Extract the (X, Y) coordinate from the center of the cell holding the provided text.  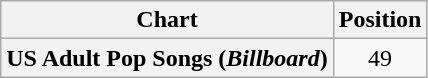
Position (380, 20)
Chart (167, 20)
US Adult Pop Songs (Billboard) (167, 58)
49 (380, 58)
